Search for the cell housing the specified text and yield its (x, y) center coordinate. 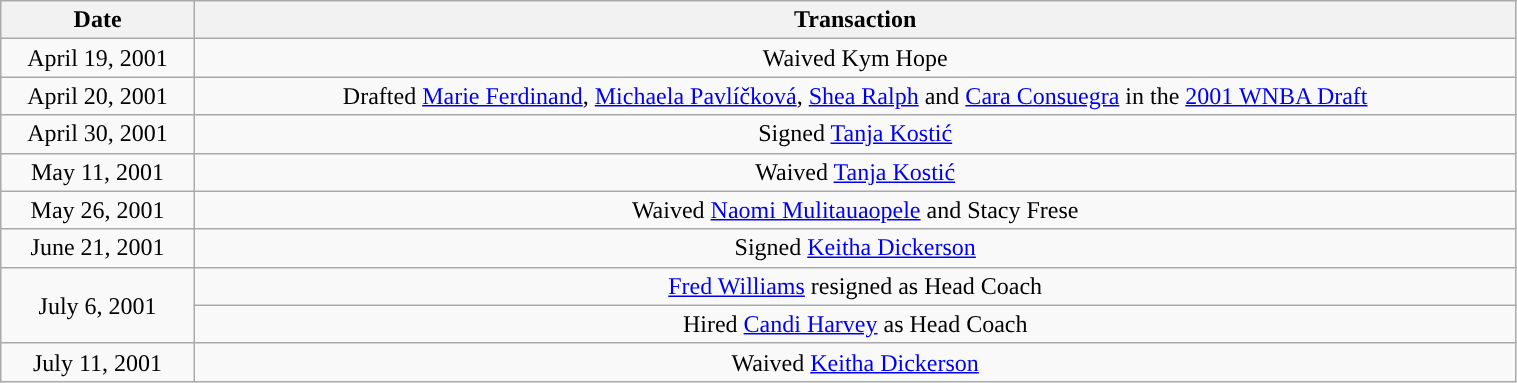
June 21, 2001 (98, 248)
Date (98, 20)
May 11, 2001 (98, 172)
Signed Tanja Kostić (855, 134)
Waived Tanja Kostić (855, 172)
Waived Naomi Mulitauaopele and Stacy Frese (855, 210)
April 19, 2001 (98, 58)
Waived Keitha Dickerson (855, 362)
May 26, 2001 (98, 210)
Fred Williams resigned as Head Coach (855, 286)
July 11, 2001 (98, 362)
July 6, 2001 (98, 305)
Signed Keitha Dickerson (855, 248)
Waived Kym Hope (855, 58)
Hired Candi Harvey as Head Coach (855, 324)
Transaction (855, 20)
April 20, 2001 (98, 96)
Drafted Marie Ferdinand, Michaela Pavlíčková, Shea Ralph and Cara Consuegra in the 2001 WNBA Draft (855, 96)
April 30, 2001 (98, 134)
